From the cell containing the given text, extract its center point as [X, Y] coordinate. 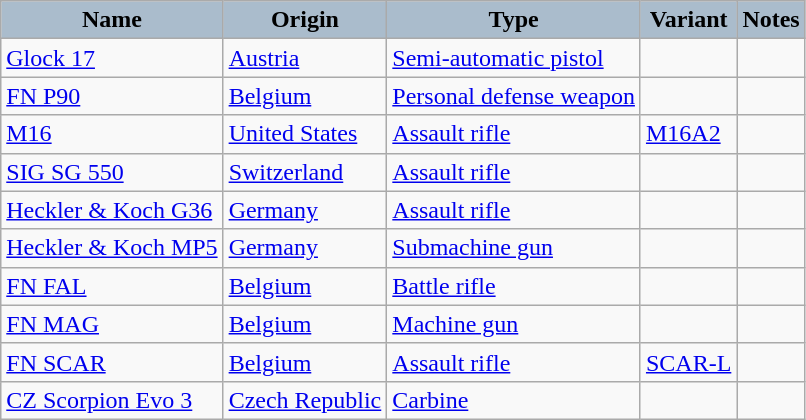
Heckler & Koch G36 [112, 210]
M16A2 [688, 134]
FN FAL [112, 286]
FN SCAR [112, 362]
Origin [305, 20]
Personal defense weapon [514, 96]
SIG SG 550 [112, 172]
Switzerland [305, 172]
Submachine gun [514, 248]
United States [305, 134]
Notes [771, 20]
Type [514, 20]
FN P90 [112, 96]
FN MAG [112, 324]
Carbine [514, 400]
CZ Scorpion Evo 3 [112, 400]
Czech Republic [305, 400]
Machine gun [514, 324]
SCAR-L [688, 362]
M16 [112, 134]
Variant [688, 20]
Battle rifle [514, 286]
Heckler & Koch MP5 [112, 248]
Austria [305, 58]
Name [112, 20]
Semi-automatic pistol [514, 58]
Glock 17 [112, 58]
